Locate the cell with the specified text and output its [x, y] center coordinate. 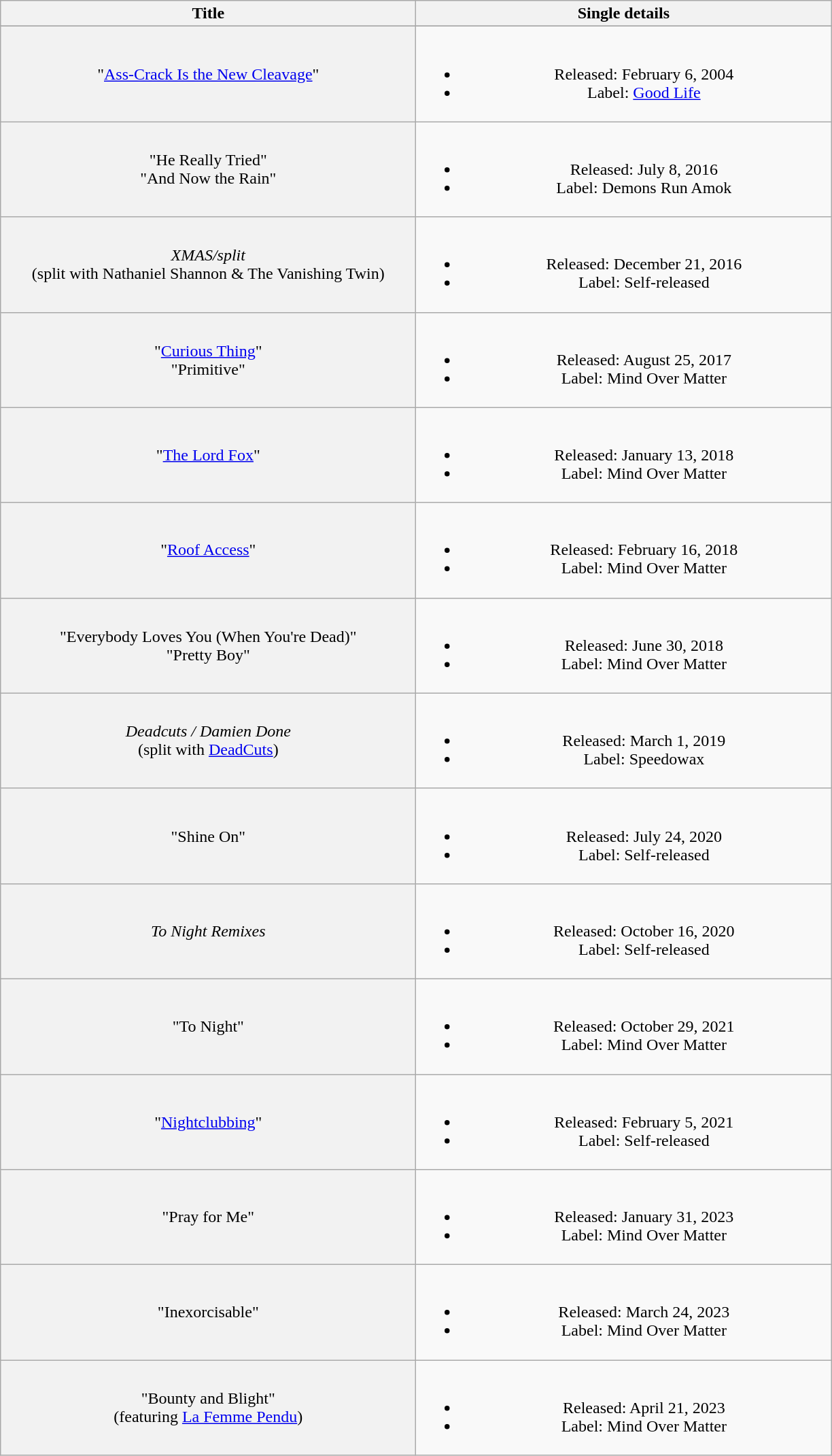
Released: February 5, 2021Label: Self-released [624, 1122]
"Nightclubbing" [208, 1122]
Single details [624, 14]
Released: February 6, 2004Label: Good Life [624, 74]
Released: February 16, 2018Label: Mind Over Matter [624, 550]
Released: August 25, 2017Label: Mind Over Matter [624, 360]
Released: October 29, 2021Label: Mind Over Matter [624, 1026]
"Curious Thing""Primitive" [208, 360]
Released: March 1, 2019Label: Speedowax [624, 741]
"The Lord Fox" [208, 455]
Released: January 31, 2023Label: Mind Over Matter [624, 1217]
"To Night" [208, 1026]
Released: April 21, 2023Label: Mind Over Matter [624, 1408]
Released: October 16, 2020Label: Self-released [624, 931]
"Inexorcisable" [208, 1313]
"Pray for Me" [208, 1217]
Released: January 13, 2018Label: Mind Over Matter [624, 455]
"Shine On" [208, 836]
"Bounty and Blight"(featuring La Femme Pendu) [208, 1408]
Deadcuts / Damien Done(split with DeadCuts) [208, 741]
Released: July 8, 2016Label: Demons Run Amok [624, 169]
XMAS/split(split with Nathaniel Shannon & The Vanishing Twin) [208, 265]
Title [208, 14]
Released: June 30, 2018Label: Mind Over Matter [624, 645]
Released: December 21, 2016Label: Self-released [624, 265]
To Night Remixes [208, 931]
"He Really Tried""And Now the Rain" [208, 169]
"Roof Access" [208, 550]
"Ass-Crack Is the New Cleavage" [208, 74]
"Everybody Loves You (When You're Dead)""Pretty Boy" [208, 645]
Released: March 24, 2023Label: Mind Over Matter [624, 1313]
Released: July 24, 2020Label: Self-released [624, 836]
